Provide the (x, y) coordinate of the cell's center where the given text is located.  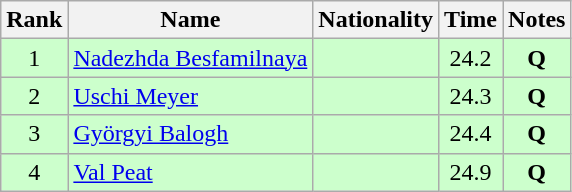
Uschi Meyer (190, 96)
Val Peat (190, 172)
Time (471, 20)
24.4 (471, 134)
Nationality (376, 20)
24.3 (471, 96)
3 (34, 134)
1 (34, 58)
4 (34, 172)
24.9 (471, 172)
Nadezhda Besfamilnaya (190, 58)
Name (190, 20)
2 (34, 96)
Rank (34, 20)
Györgyi Balogh (190, 134)
24.2 (471, 58)
Notes (537, 20)
